Locate the cell with the specified text and output its (x, y) center coordinate. 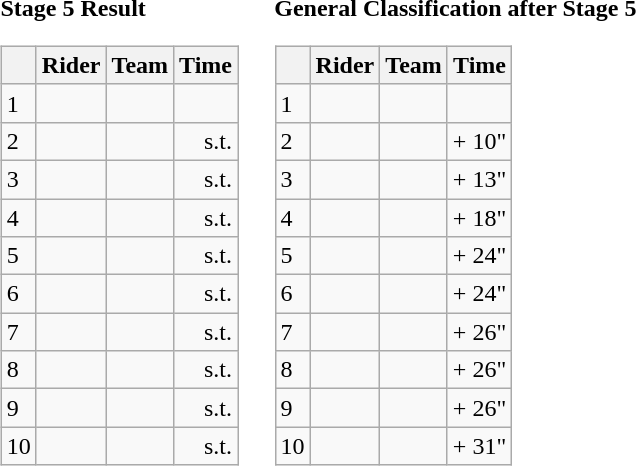
+ 31" (479, 446)
+ 18" (479, 217)
+ 10" (479, 141)
+ 13" (479, 179)
